Return [x, y] of the center of cell containing provided text 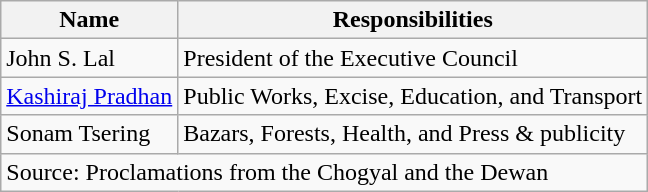
Sonam Tsering [90, 134]
Name [90, 20]
Responsibilities [413, 20]
President of the Executive Council [413, 58]
Bazars, Forests, Health, and Press & publicity [413, 134]
John S. Lal [90, 58]
Public Works, Excise, Education, and Transport [413, 96]
Source: Proclamations from the Chogyal and the Dewan [324, 172]
Kashiraj Pradhan [90, 96]
